Identify which cell holds the provided text, then report its (X, Y) central coordinate. 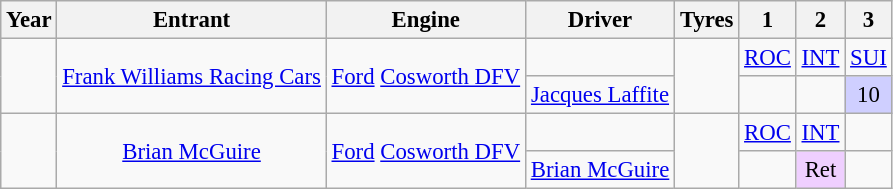
SUI (868, 58)
Frank Williams Racing Cars (192, 76)
10 (868, 95)
Driver (600, 20)
Jacques Laffite (600, 95)
3 (868, 20)
2 (820, 20)
Ret (820, 170)
Entrant (192, 20)
Year (29, 20)
1 (768, 20)
Engine (426, 20)
Tyres (707, 20)
